Capture the cell that displays the provided text and extract its [X, Y] central coordinate. 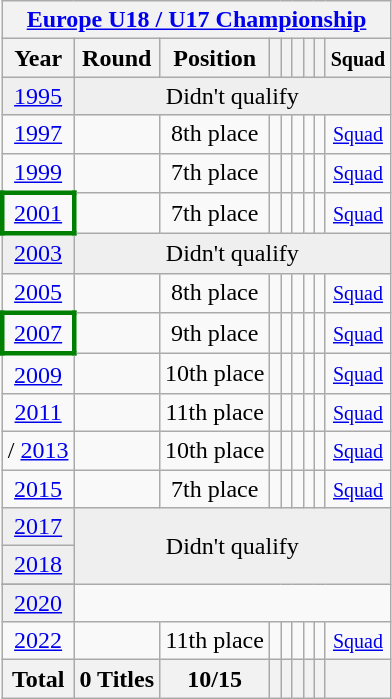
Round [117, 58]
Europe U18 / U17 Championship [196, 20]
2007 [38, 334]
2009 [38, 374]
2018 [38, 565]
2015 [38, 489]
Position [215, 58]
9th place [215, 334]
Year [38, 58]
2001 [38, 214]
1999 [38, 173]
2011 [38, 412]
0 Titles [117, 679]
1997 [38, 134]
2017 [38, 527]
2003 [38, 254]
2005 [38, 293]
Total [38, 679]
/ 2013 [38, 450]
10/15 [215, 679]
2022 [38, 641]
2020 [38, 603]
1995 [38, 96]
